Locate the cell with the specified text and output its [X, Y] center coordinate. 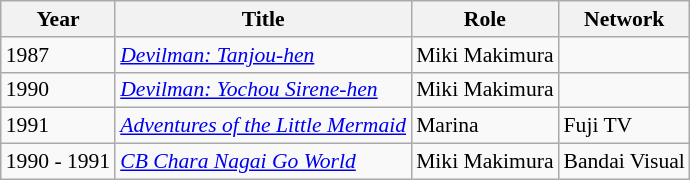
1987 [58, 55]
Devilman: Yochou Sirene-hen [263, 90]
Fuji TV [624, 126]
Adventures of the Little Mermaid [263, 126]
Title [263, 19]
Marina [484, 126]
Year [58, 19]
Network [624, 19]
1991 [58, 126]
1990 [58, 90]
Devilman: Tanjou-hen [263, 55]
CB Chara Nagai Go World [263, 162]
Bandai Visual [624, 162]
1990 - 1991 [58, 162]
Role [484, 19]
